For the text-containing cell, return its midpoint in (x, y) coordinate format. 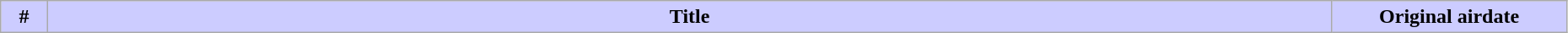
# (24, 17)
Original airdate (1449, 17)
Title (689, 17)
